Determine the (x, y) coordinate at the center of the cell enclosing the given text.  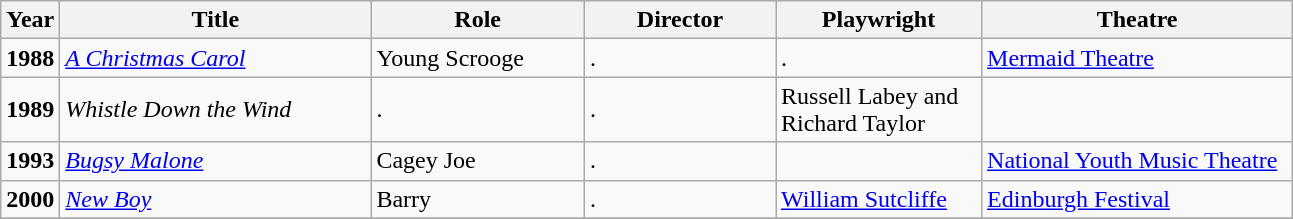
Year (30, 20)
Director (680, 20)
Playwright (879, 20)
Whistle Down the Wind (216, 110)
1993 (30, 161)
Mermaid Theatre (1138, 58)
A Christmas Carol (216, 58)
Cagey Joe (478, 161)
Edinburgh Festival (1138, 199)
William Sutcliffe (879, 199)
New Boy (216, 199)
1989 (30, 110)
2000 (30, 199)
Role (478, 20)
Bugsy Malone (216, 161)
Young Scrooge (478, 58)
Title (216, 20)
Russell Labey and Richard Taylor (879, 110)
1988 (30, 58)
Theatre (1138, 20)
Barry (478, 199)
National Youth Music Theatre (1138, 161)
